Identify which cell holds the provided text, then report its (X, Y) central coordinate. 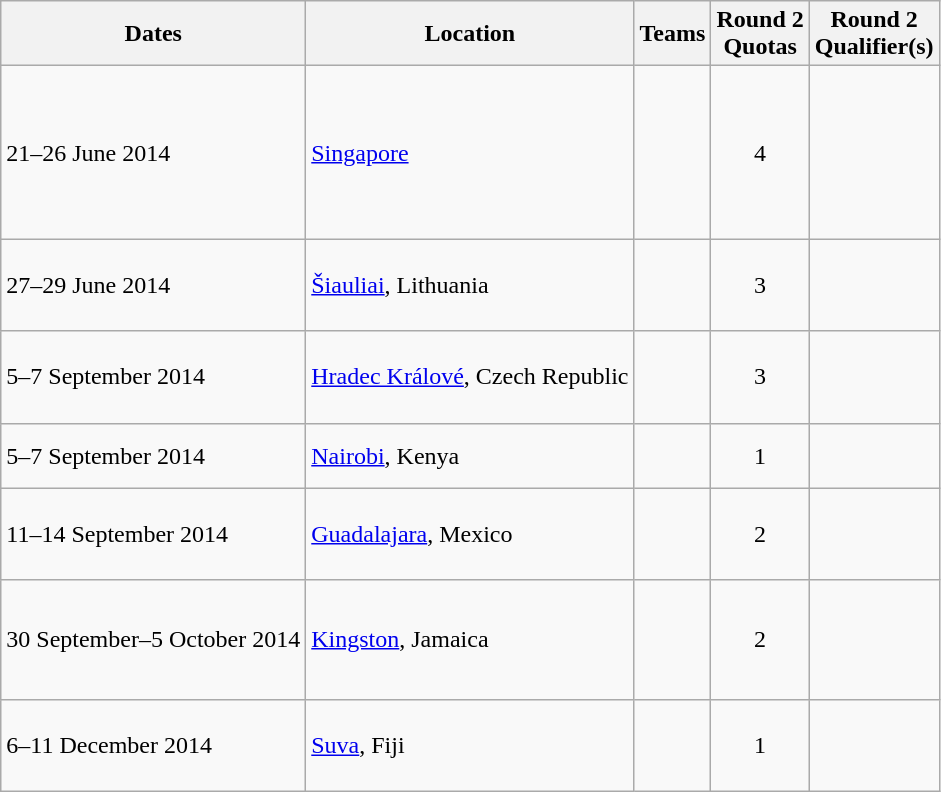
Nairobi, Kenya (470, 456)
6–11 December 2014 (154, 745)
Kingston, Jamaica (470, 640)
Round 2Quotas (760, 34)
21–26 June 2014 (154, 152)
Singapore (470, 152)
Round 2Qualifier(s) (874, 34)
Guadalajara, Mexico (470, 534)
30 September–5 October 2014 (154, 640)
11–14 September 2014 (154, 534)
Suva, Fiji (470, 745)
Dates (154, 34)
Teams (672, 34)
Hradec Králové, Czech Republic (470, 377)
Šiauliai, Lithuania (470, 285)
Location (470, 34)
27–29 June 2014 (154, 285)
4 (760, 152)
